Output the (x, y) coordinate of the center of the cell containing the given text.  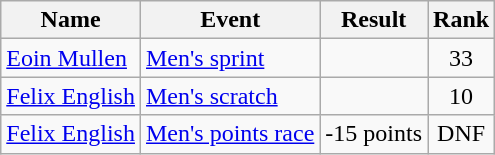
Result (374, 20)
Men's scratch (230, 96)
Men's points race (230, 134)
Rank (462, 20)
Eoin Mullen (71, 58)
Men's sprint (230, 58)
-15 points (374, 134)
Event (230, 20)
Name (71, 20)
DNF (462, 134)
10 (462, 96)
33 (462, 58)
